Provide the [x, y] coordinate of the cell's center where the given text is located.  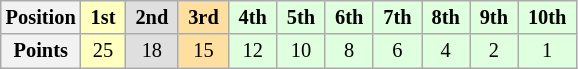
9th [494, 17]
2nd [152, 17]
8 [349, 51]
2 [494, 51]
18 [152, 51]
8th [446, 17]
4th [253, 17]
Points [41, 51]
6 [397, 51]
3rd [203, 17]
25 [104, 51]
1 [547, 51]
12 [253, 51]
4 [446, 51]
Position [41, 17]
5th [301, 17]
7th [397, 17]
1st [104, 17]
10th [547, 17]
6th [349, 17]
10 [301, 51]
15 [203, 51]
